Detect which cell encompasses the target text, then output its [X, Y] center coordinate. 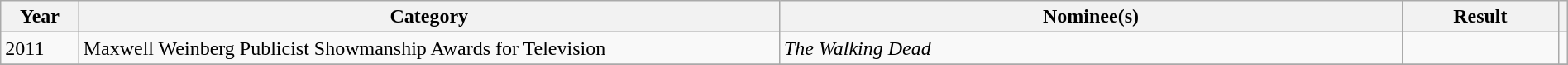
The Walking Dead [1090, 48]
Nominee(s) [1090, 17]
Maxwell Weinberg Publicist Showmanship Awards for Television [428, 48]
Result [1480, 17]
2011 [40, 48]
Category [428, 17]
Year [40, 17]
